Determine the [x, y] coordinate at the center of the cell enclosing the given text.  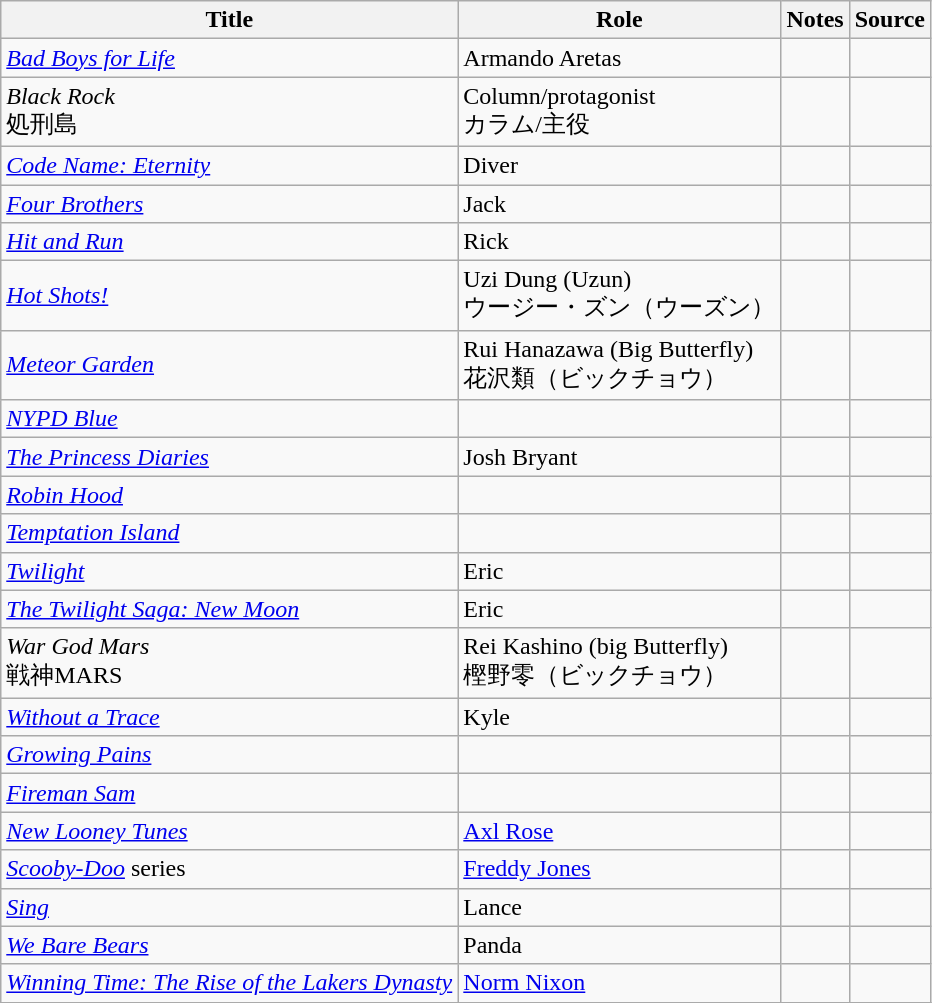
Diver [620, 165]
NYPD Blue [230, 419]
Panda [620, 945]
Black Rock処刑島 [230, 112]
Twilight [230, 571]
Fireman Sam [230, 793]
Freddy Jones [620, 869]
Jack [620, 203]
Hot Shots! [230, 296]
Scooby-Doo series [230, 869]
Hit and Run [230, 242]
Kyle [620, 717]
Notes [815, 20]
Meteor Garden [230, 365]
Robin Hood [230, 495]
New Looney Tunes [230, 831]
War God Mars戦神MARS [230, 663]
Armando Aretas [620, 58]
Growing Pains [230, 755]
The Princess Diaries [230, 457]
Winning Time: The Rise of the Lakers Dynasty [230, 983]
Role [620, 20]
Bad Boys for Life [230, 58]
Temptation Island [230, 533]
Axl Rose [620, 831]
Josh Bryant [620, 457]
Column/protagonistカラム/主役 [620, 112]
The Twilight Saga: New Moon [230, 609]
Sing [230, 907]
Lance [620, 907]
Without a Trace [230, 717]
Source [890, 20]
Rei Kashino (big Butterfly)樫野零（ビックチョウ） [620, 663]
Rick [620, 242]
Norm Nixon [620, 983]
Uzi Dung (Uzun)ウージー・ズン（ウーズン） [620, 296]
Four Brothers [230, 203]
Title [230, 20]
We Bare Bears [230, 945]
Rui Hanazawa (Big Butterfly)花沢類（ビックチョウ） [620, 365]
Code Name: Eternity [230, 165]
